Search for the cell housing the specified text and yield its [X, Y] center coordinate. 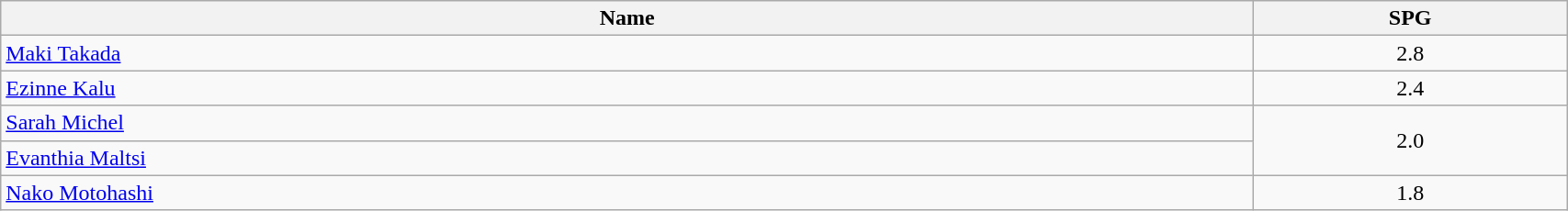
SPG [1411, 18]
Ezinne Kalu [627, 88]
Sarah Michel [627, 123]
Evanthia Maltsi [627, 158]
1.8 [1411, 193]
Name [627, 18]
2.4 [1411, 88]
2.8 [1411, 53]
Nako Motohashi [627, 193]
Maki Takada [627, 53]
2.0 [1411, 140]
